Identify which cell holds the provided text, then report its (X, Y) central coordinate. 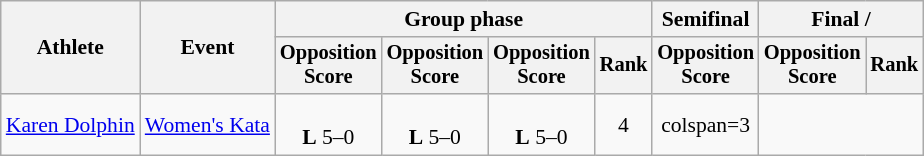
4 (624, 124)
Karen Dolphin (70, 124)
Athlete (70, 48)
colspan=3 (706, 124)
Final / (841, 19)
Event (208, 48)
Semifinal (706, 19)
Women's Kata (208, 124)
Group phase (464, 19)
